Scan for the cell matching the given text and deliver its (x, y) coordinate at center. 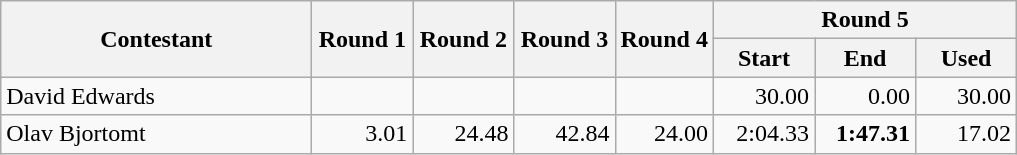
Round 3 (564, 39)
Round 1 (362, 39)
Round 2 (464, 39)
17.02 (966, 134)
Contestant (156, 39)
Round 4 (664, 39)
24.48 (464, 134)
24.00 (664, 134)
0.00 (864, 96)
42.84 (564, 134)
1:47.31 (864, 134)
2:04.33 (764, 134)
End (864, 58)
Used (966, 58)
Olav Bjortomt (156, 134)
Start (764, 58)
David Edwards (156, 96)
Round 5 (864, 20)
3.01 (362, 134)
